Output the [x, y] coordinate of the center of the cell containing the given text.  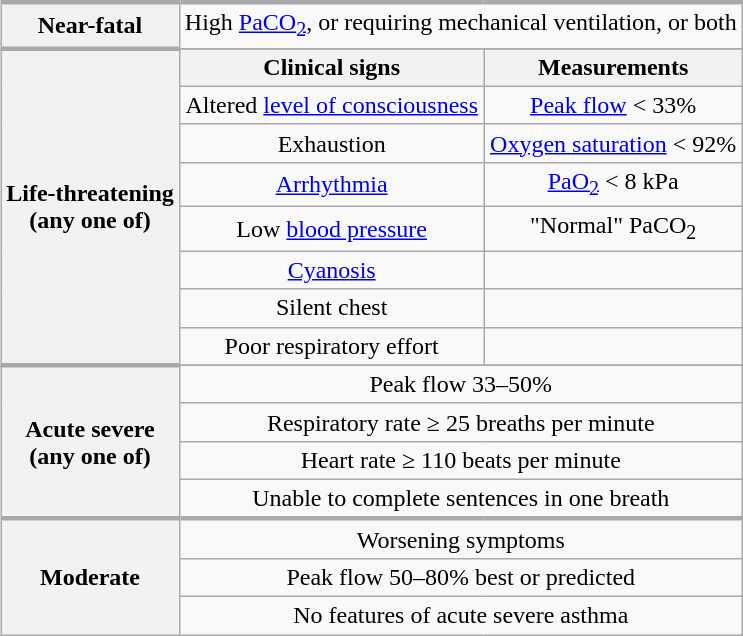
No features of acute severe asthma [460, 616]
Life-threatening(any one of) [90, 206]
Poor respiratory effort [332, 346]
Arrhythmia [332, 184]
Low blood pressure [332, 229]
Near-fatal [90, 25]
Worsening symptoms [460, 539]
Peak flow 33–50% [460, 384]
Oxygen saturation < 92% [613, 143]
Silent chest [332, 308]
Peak flow < 33% [613, 105]
Exhaustion [332, 143]
Altered level of consciousness [332, 105]
"Normal" PaCO2 [613, 229]
High PaCO2, or requiring mechanical ventilation, or both [460, 25]
Acute severe(any one of) [90, 442]
PaO2 < 8 kPa [613, 184]
Respiratory rate ≥ 25 breaths per minute [460, 422]
Unable to complete sentences in one breath [460, 499]
Cyanosis [332, 270]
Peak flow 50–80% best or predicted [460, 577]
Moderate [90, 577]
Measurements [613, 67]
Heart rate ≥ 110 beats per minute [460, 460]
Clinical signs [332, 67]
